Detect which cell encompasses the target text, then output its [X, Y] center coordinate. 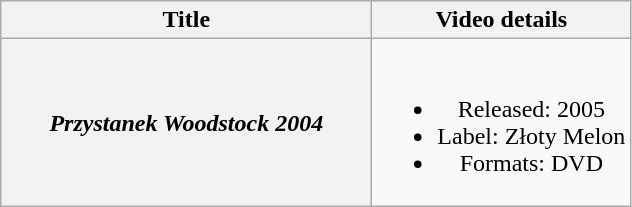
Title [186, 20]
Przystanek Woodstock 2004 [186, 122]
Video details [502, 20]
Released: 2005Label: Złoty MelonFormats: DVD [502, 122]
